Capture the cell that displays the provided text and extract its (X, Y) central coordinate. 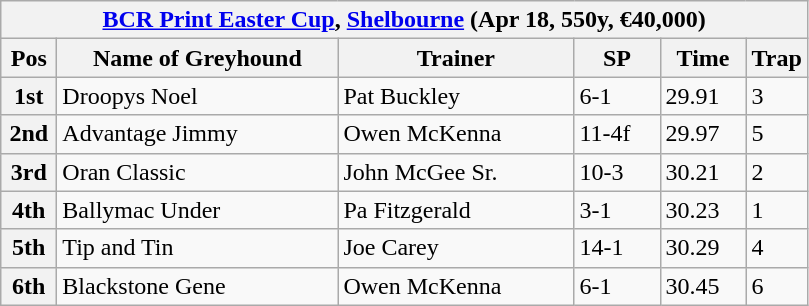
1st (29, 96)
John McGee Sr. (456, 172)
Ballymac Under (198, 210)
11-4f (617, 134)
Joe Carey (456, 248)
Trap (776, 58)
3rd (29, 172)
5 (776, 134)
10-3 (617, 172)
Oran Classic (198, 172)
Pat Buckley (456, 96)
Time (703, 58)
2 (776, 172)
30.21 (703, 172)
4 (776, 248)
1 (776, 210)
29.91 (703, 96)
5th (29, 248)
30.23 (703, 210)
3 (776, 96)
3-1 (617, 210)
30.29 (703, 248)
BCR Print Easter Cup, Shelbourne (Apr 18, 550y, €40,000) (404, 20)
30.45 (703, 286)
Droopys Noel (198, 96)
Tip and Tin (198, 248)
Trainer (456, 58)
Blackstone Gene (198, 286)
Name of Greyhound (198, 58)
2nd (29, 134)
14-1 (617, 248)
4th (29, 210)
29.97 (703, 134)
SP (617, 58)
Advantage Jimmy (198, 134)
6 (776, 286)
Pa Fitzgerald (456, 210)
6th (29, 286)
Pos (29, 58)
